Pinpoint the cell where the given text exists, returning its [X, Y] midpoint coordinate. 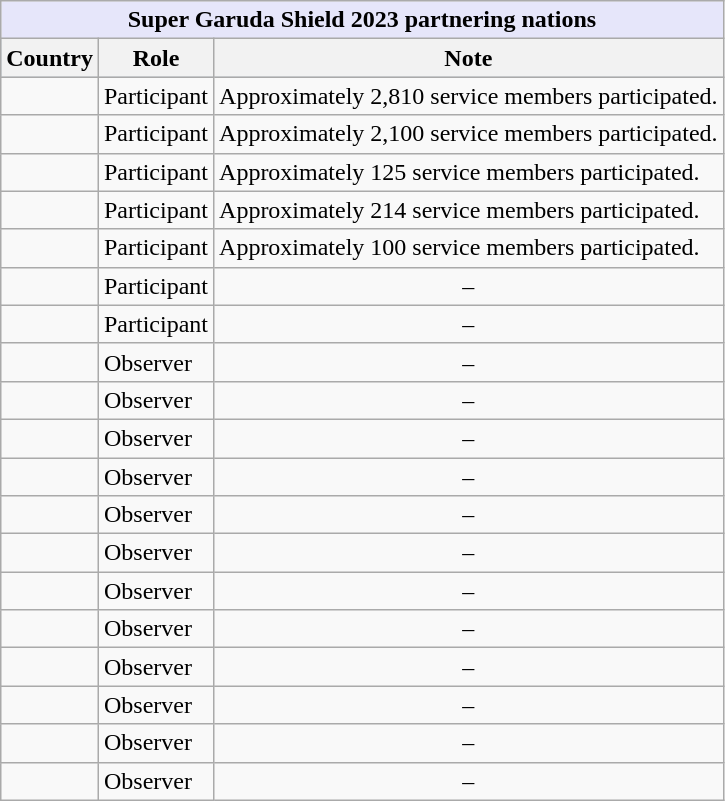
Country [50, 58]
Approximately 2,100 service members participated. [469, 134]
Role [156, 58]
Approximately 100 service members participated. [469, 248]
Approximately 2,810 service members participated. [469, 96]
Approximately 125 service members participated. [469, 172]
Super Garuda Shield 2023 partnering nations [362, 20]
Approximately 214 service members participated. [469, 210]
Note [469, 58]
